Provide the [x, y] coordinate of the cell's center where the given text is located.  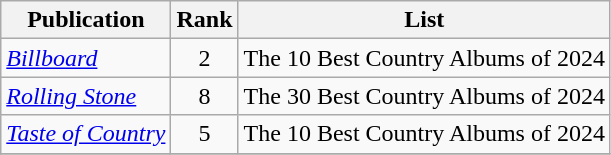
Billboard [86, 58]
Publication [86, 20]
Rolling Stone [86, 96]
List [424, 20]
5 [204, 134]
Rank [204, 20]
2 [204, 58]
Taste of Country [86, 134]
The 30 Best Country Albums of 2024 [424, 96]
8 [204, 96]
